Return [X, Y] of the center of cell containing provided text 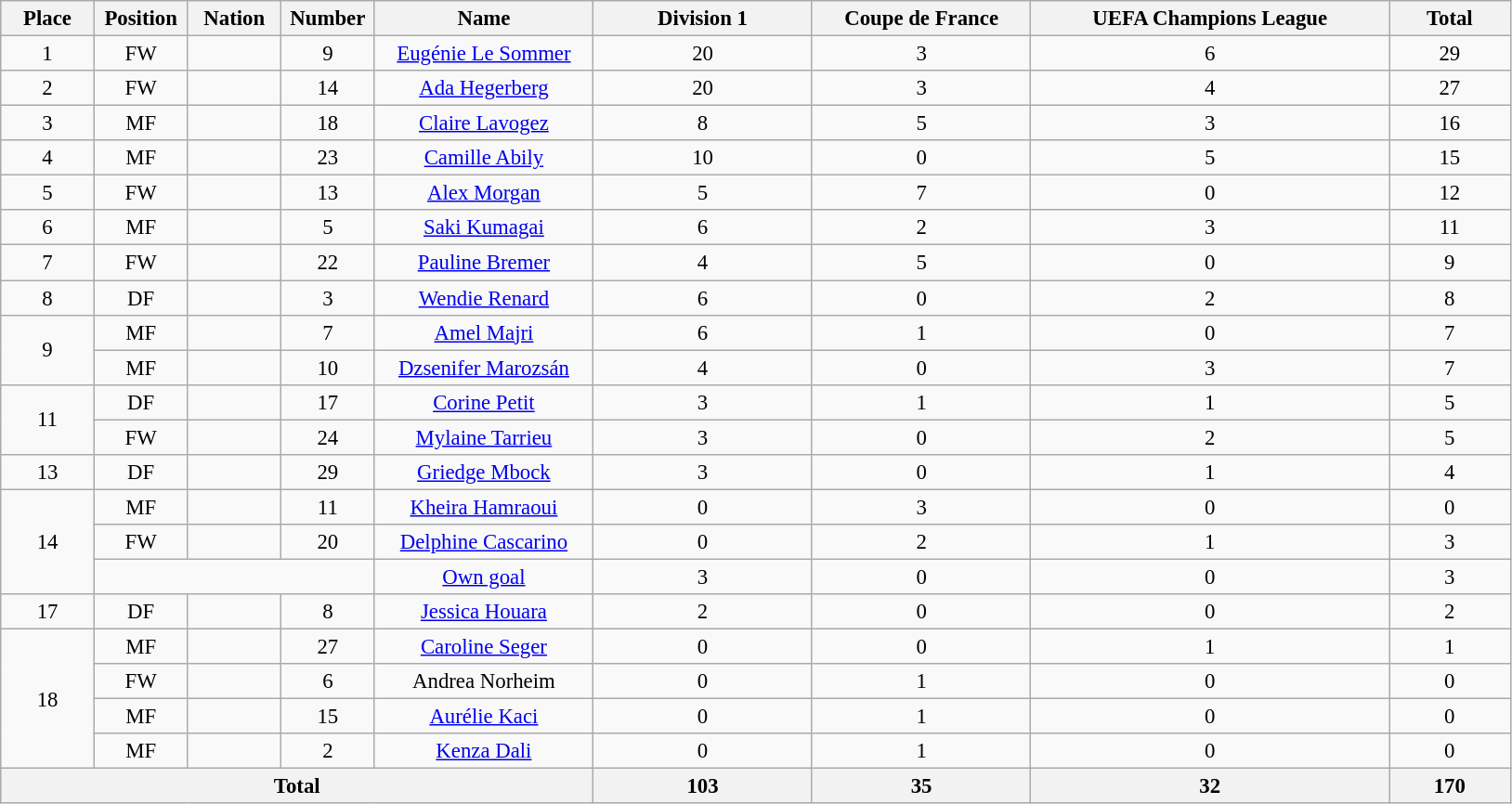
Kheira Hamraoui [484, 507]
Own goal [484, 577]
Aurélie Kaci [484, 717]
Mylaine Tarrieu [484, 437]
Pauline Bremer [484, 263]
Alex Morgan [484, 193]
Delphine Cascarino [484, 542]
103 [703, 786]
24 [329, 437]
170 [1451, 786]
Place [48, 19]
32 [1210, 786]
Eugénie Le Sommer [484, 54]
22 [329, 263]
Griedge Mbock [484, 473]
Nation [234, 19]
12 [1451, 193]
Corine Petit [484, 402]
Position [141, 19]
Name [484, 19]
Division 1 [703, 19]
Kenza Dali [484, 751]
Saki Kumagai [484, 227]
16 [1451, 123]
Andrea Norheim [484, 681]
Coupe de France [921, 19]
Caroline Seger [484, 647]
Camille Abily [484, 158]
Number [329, 19]
UEFA Champions League [1210, 19]
Dzsenifer Marozsán [484, 368]
23 [329, 158]
Amel Majri [484, 332]
Jessica Houara [484, 612]
Ada Hegerberg [484, 88]
Claire Lavogez [484, 123]
35 [921, 786]
Wendie Renard [484, 298]
